Find where the given text appears and provide that cell's center as (X, Y) coordinate. 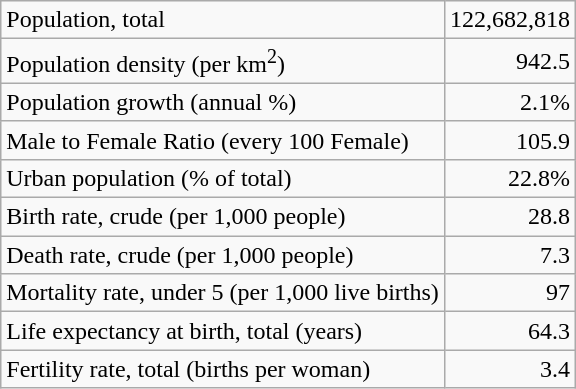
28.8 (510, 217)
97 (510, 293)
Death rate, crude (per 1,000 people) (223, 255)
Mortality rate, under 5 (per 1,000 live births) (223, 293)
2.1% (510, 102)
22.8% (510, 178)
122,682,818 (510, 20)
Male to Female Ratio (every 100 Female) (223, 140)
64.3 (510, 331)
Population density (per km2) (223, 62)
Population growth (annual %) (223, 102)
Population, total (223, 20)
Urban population (% of total) (223, 178)
Life expectancy at birth, total (years) (223, 331)
3.4 (510, 369)
Birth rate, crude (per 1,000 people) (223, 217)
7.3 (510, 255)
Fertility rate, total (births per woman) (223, 369)
105.9 (510, 140)
942.5 (510, 62)
